Identify which cell holds the provided text, then report its [x, y] central coordinate. 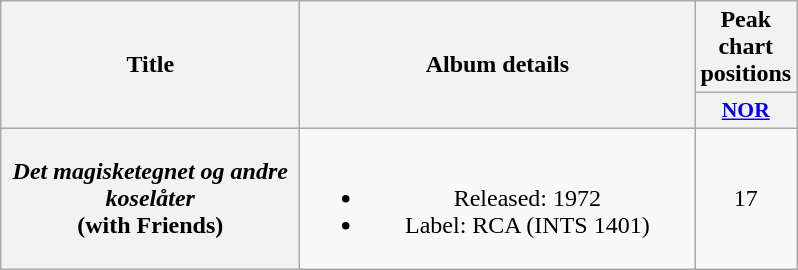
Album details [498, 65]
Peak chartpositions [746, 47]
Title [150, 65]
Released: 1972Label: RCA (INTS 1401) [498, 198]
17 [746, 198]
NOR [746, 111]
Det magisketegnet og andre koselåter (with Friends) [150, 198]
